For the text-containing cell, return its midpoint in (X, Y) coordinate format. 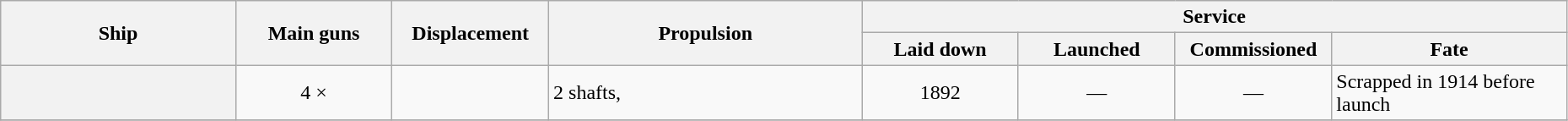
Commissioned (1253, 49)
Launched (1097, 49)
Service (1215, 17)
Scrapped in 1914 before launch (1449, 93)
1892 (940, 93)
Ship (118, 33)
Propulsion (705, 33)
4 × (314, 93)
Fate (1449, 49)
Main guns (314, 33)
2 shafts, (705, 93)
Displacement (471, 33)
Laid down (940, 49)
